Identify which cell holds the provided text, then report its [x, y] central coordinate. 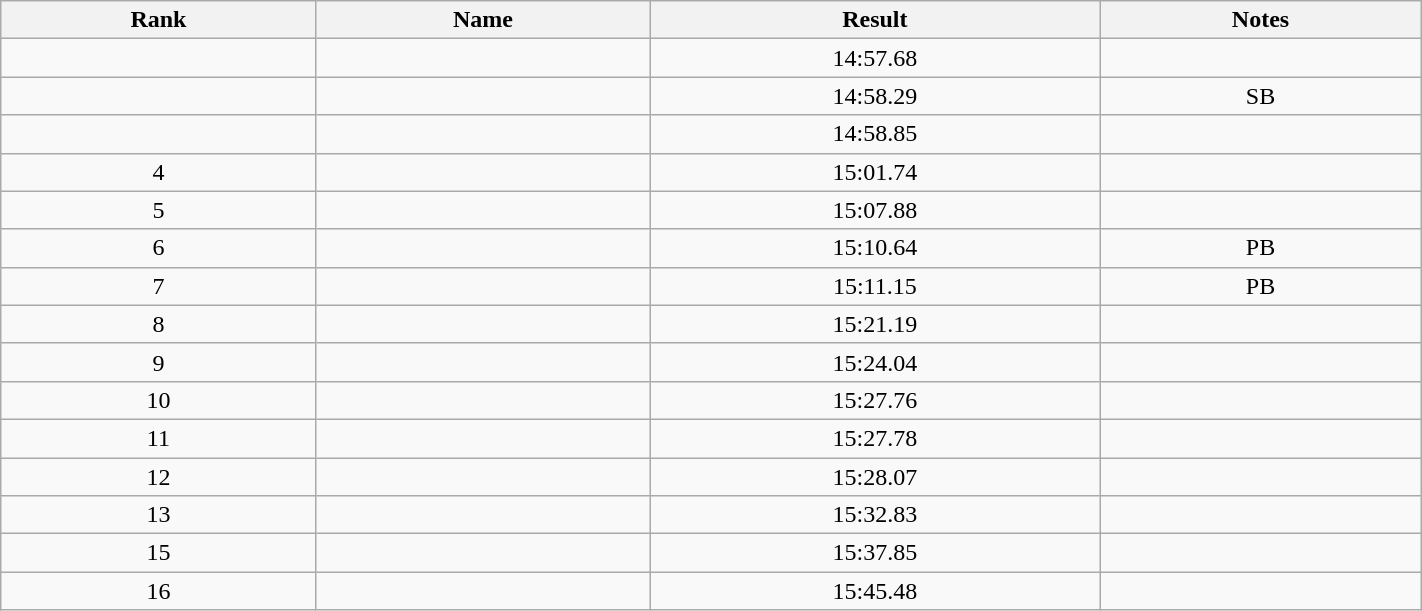
6 [158, 248]
7 [158, 286]
Name [483, 20]
15:11.15 [875, 286]
15:24.04 [875, 362]
15:27.76 [875, 400]
Rank [158, 20]
SB [1260, 96]
4 [158, 172]
13 [158, 515]
15:28.07 [875, 477]
15:27.78 [875, 438]
14:57.68 [875, 58]
Result [875, 20]
9 [158, 362]
15:37.85 [875, 553]
11 [158, 438]
14:58.85 [875, 134]
15:10.64 [875, 248]
16 [158, 591]
15:32.83 [875, 515]
15:21.19 [875, 324]
15:07.88 [875, 210]
10 [158, 400]
15:45.48 [875, 591]
15 [158, 553]
14:58.29 [875, 96]
15:01.74 [875, 172]
12 [158, 477]
5 [158, 210]
8 [158, 324]
Notes [1260, 20]
